Pinpoint the cell where the given text exists, returning its [x, y] midpoint coordinate. 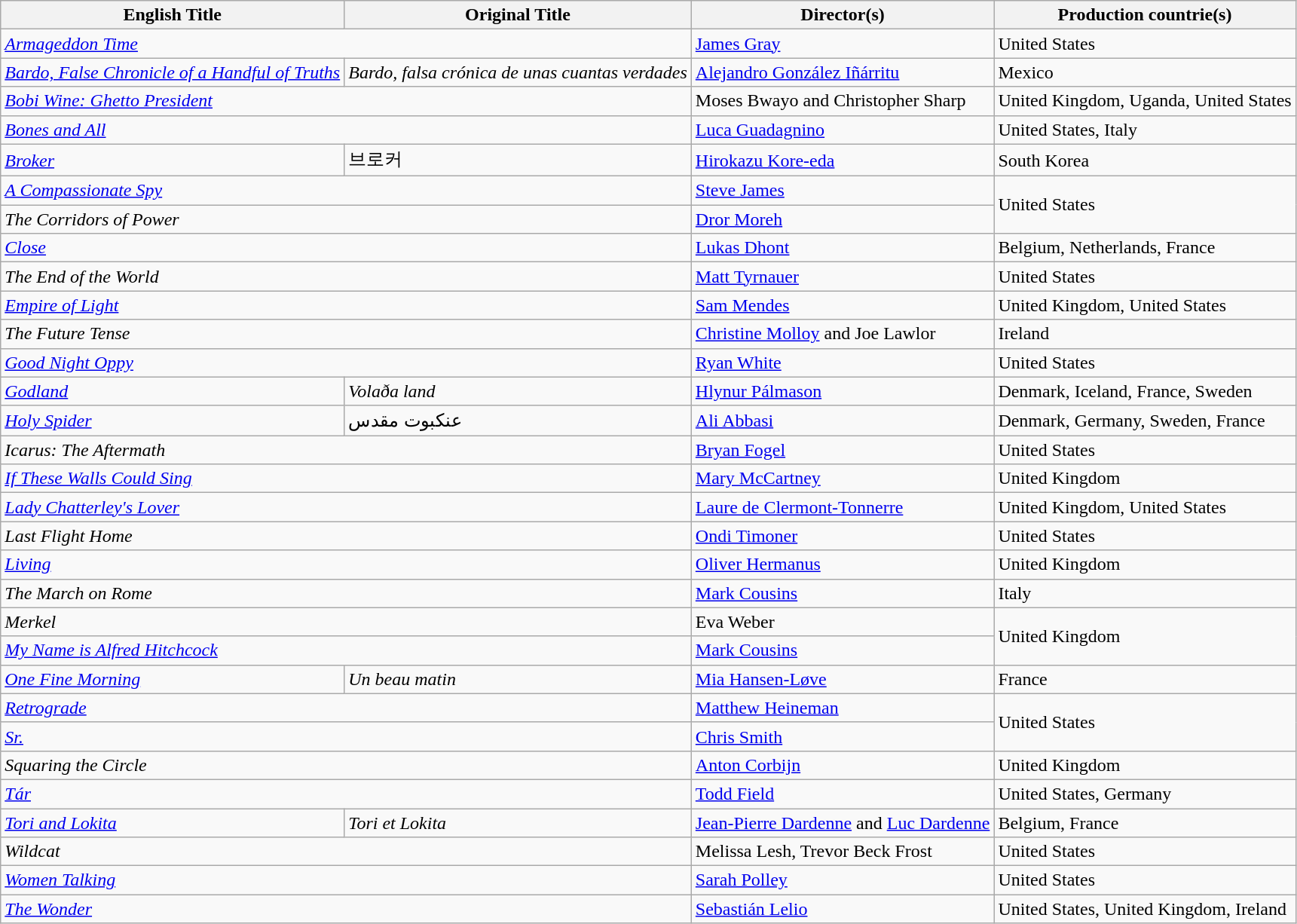
Denmark, Germany, Sweden, France [1145, 421]
One Fine Morning [173, 679]
Original Title [518, 15]
Eva Weber [843, 622]
Chris Smith [843, 736]
United States, United Kingdom, Ireland [1145, 909]
United States, Germany [1145, 794]
Hirokazu Kore-eda [843, 160]
Belgium, France [1145, 822]
Steve James [843, 191]
Moses Bwayo and Christopher Sharp [843, 101]
Italy [1145, 593]
Ali Abbasi [843, 421]
Melissa Lesh, Trevor Beck Frost [843, 852]
Squaring the Circle [347, 765]
Lady Chatterley's Lover [347, 507]
Belgium, Netherlands, France [1145, 248]
Matthew Heineman [843, 708]
A Compassionate Spy [347, 191]
Matt Tyrnauer [843, 277]
Women Talking [347, 880]
Sr. [347, 736]
Hlynur Pálmason [843, 391]
Volaða land [518, 391]
The Future Tense [347, 334]
عنکبوت مقدس [518, 421]
Alejandro González Iñárritu [843, 72]
Sarah Polley [843, 880]
Good Night Oppy [347, 363]
Wildcat [347, 852]
Oliver Hermanus [843, 564]
Ondi Timoner [843, 536]
Denmark, Iceland, France, Sweden [1145, 391]
Merkel [347, 622]
The End of the World [347, 277]
Sam Mendes [843, 305]
Close [347, 248]
Ireland [1145, 334]
Holy Spider [173, 421]
Retrograde [347, 708]
Tori and Lokita [173, 822]
English Title [173, 15]
Jean-Pierre Dardenne and Luc Dardenne [843, 822]
Bardo, False Chronicle of a Handful of Truths [173, 72]
Mary McCartney [843, 479]
Production countrie(s) [1145, 15]
My Name is Alfred Hitchcock [347, 650]
Icarus: The Aftermath [347, 450]
Armageddon Time [347, 44]
Tár [347, 794]
Lukas Dhont [843, 248]
Godland [173, 391]
Bobi Wine: Ghetto President [347, 101]
Last Flight Home [347, 536]
Ryan White [843, 363]
James Gray [843, 44]
Living [347, 564]
Luca Guadagnino [843, 130]
United Kingdom, Uganda, United States [1145, 101]
Dror Moreh [843, 219]
Broker [173, 160]
Bones and All [347, 130]
Todd Field [843, 794]
The March on Rome [347, 593]
Bryan Fogel [843, 450]
South Korea [1145, 160]
Un beau matin [518, 679]
브로커 [518, 160]
France [1145, 679]
Mia Hansen-Løve [843, 679]
The Wonder [347, 909]
Christine Molloy and Joe Lawlor [843, 334]
Tori et Lokita [518, 822]
Empire of Light [347, 305]
Mexico [1145, 72]
Director(s) [843, 15]
The Corridors of Power [347, 219]
Laure de Clermont-Tonnerre [843, 507]
United States, Italy [1145, 130]
Bardo, falsa crónica de unas cuantas verdades [518, 72]
Sebastián Lelio [843, 909]
Anton Corbijn [843, 765]
If These Walls Could Sing [347, 479]
